Pinpoint the cell where the given text exists, returning its [X, Y] midpoint coordinate. 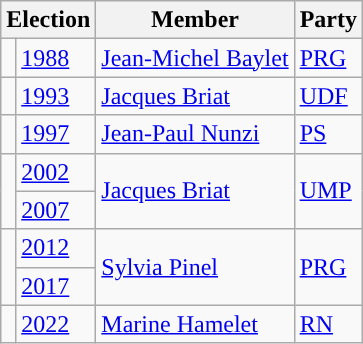
2022 [56, 324]
2002 [56, 172]
1997 [56, 134]
2017 [56, 286]
Jean-Paul Nunzi [195, 134]
1993 [56, 96]
Election [48, 20]
2007 [56, 210]
PS [328, 134]
2012 [56, 248]
Party [328, 20]
Marine Hamelet [195, 324]
UDF [328, 96]
UMP [328, 191]
Jean-Michel Baylet [195, 58]
RN [328, 324]
Member [195, 20]
Sylvia Pinel [195, 267]
1988 [56, 58]
